Return (X, Y) of the center of cell containing provided text 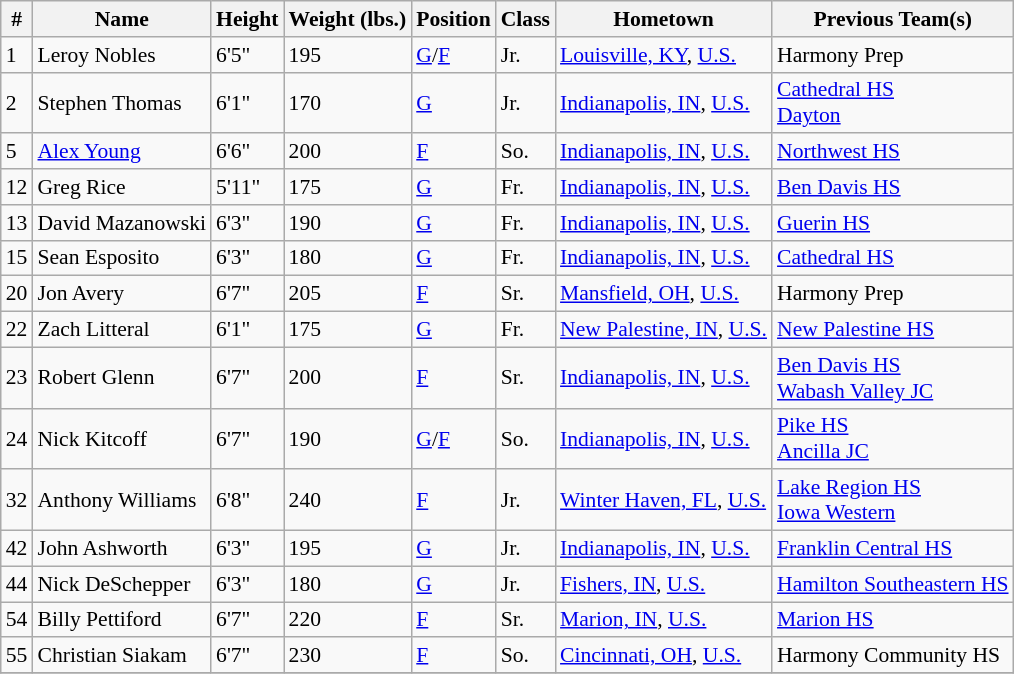
Lake Region HSIowa Western (893, 500)
Weight (lbs.) (348, 19)
Alex Young (122, 152)
1 (17, 55)
44 (17, 584)
6'5" (247, 55)
23 (17, 378)
22 (17, 330)
230 (348, 656)
20 (17, 294)
12 (17, 187)
Billy Pettiford (122, 620)
Anthony Williams (122, 500)
Hometown (664, 19)
240 (348, 500)
6'8" (247, 500)
Name (122, 19)
Class (526, 19)
# (17, 19)
205 (348, 294)
New Palestine HS (893, 330)
Guerin HS (893, 223)
42 (17, 549)
5 (17, 152)
Mansfield, OH, U.S. (664, 294)
Louisville, KY, U.S. (664, 55)
Christian Siakam (122, 656)
New Palestine, IN, U.S. (664, 330)
Greg Rice (122, 187)
Franklin Central HS (893, 549)
Ben Davis HSWabash Valley JC (893, 378)
5'11" (247, 187)
Pike HSAncilla JC (893, 438)
15 (17, 258)
55 (17, 656)
6'6" (247, 152)
Winter Haven, FL, U.S. (664, 500)
Fishers, IN, U.S. (664, 584)
Jon Avery (122, 294)
Zach Litteral (122, 330)
Hamilton Southeastern HS (893, 584)
Cathedral HS (893, 258)
2 (17, 102)
Cathedral HSDayton (893, 102)
Nick Kitcoff (122, 438)
Position (453, 19)
220 (348, 620)
Ben Davis HS (893, 187)
Marion HS (893, 620)
Sean Esposito (122, 258)
Height (247, 19)
Previous Team(s) (893, 19)
Harmony Community HS (893, 656)
Marion, IN, U.S. (664, 620)
Cincinnati, OH, U.S. (664, 656)
Stephen Thomas (122, 102)
24 (17, 438)
170 (348, 102)
54 (17, 620)
Nick DeSchepper (122, 584)
Robert Glenn (122, 378)
Leroy Nobles (122, 55)
David Mazanowski (122, 223)
Northwest HS (893, 152)
32 (17, 500)
John Ashworth (122, 549)
13 (17, 223)
